Identify which cell holds the provided text, then report its (x, y) central coordinate. 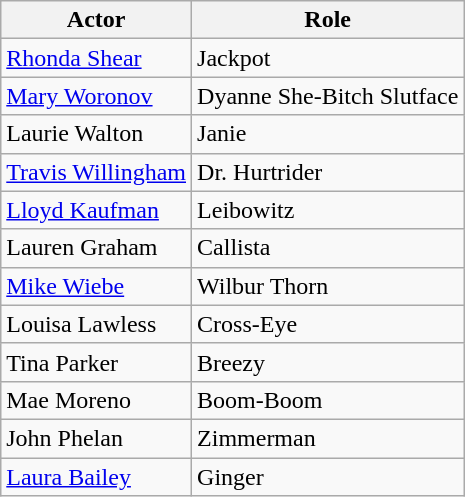
Jackpot (328, 58)
Ginger (328, 477)
Breezy (328, 362)
Laura Bailey (96, 477)
John Phelan (96, 438)
Lauren Graham (96, 248)
Leibowitz (328, 210)
Callista (328, 248)
Janie (328, 134)
Dr. Hurtrider (328, 172)
Travis Willingham (96, 172)
Tina Parker (96, 362)
Boom-Boom (328, 400)
Mike Wiebe (96, 286)
Dyanne She-Bitch Slutface (328, 96)
Wilbur Thorn (328, 286)
Cross-Eye (328, 324)
Role (328, 20)
Lloyd Kaufman (96, 210)
Rhonda Shear (96, 58)
Actor (96, 20)
Mary Woronov (96, 96)
Laurie Walton (96, 134)
Mae Moreno (96, 400)
Zimmerman (328, 438)
Louisa Lawless (96, 324)
